Extract the (x, y) coordinate from the center of the cell holding the provided text.  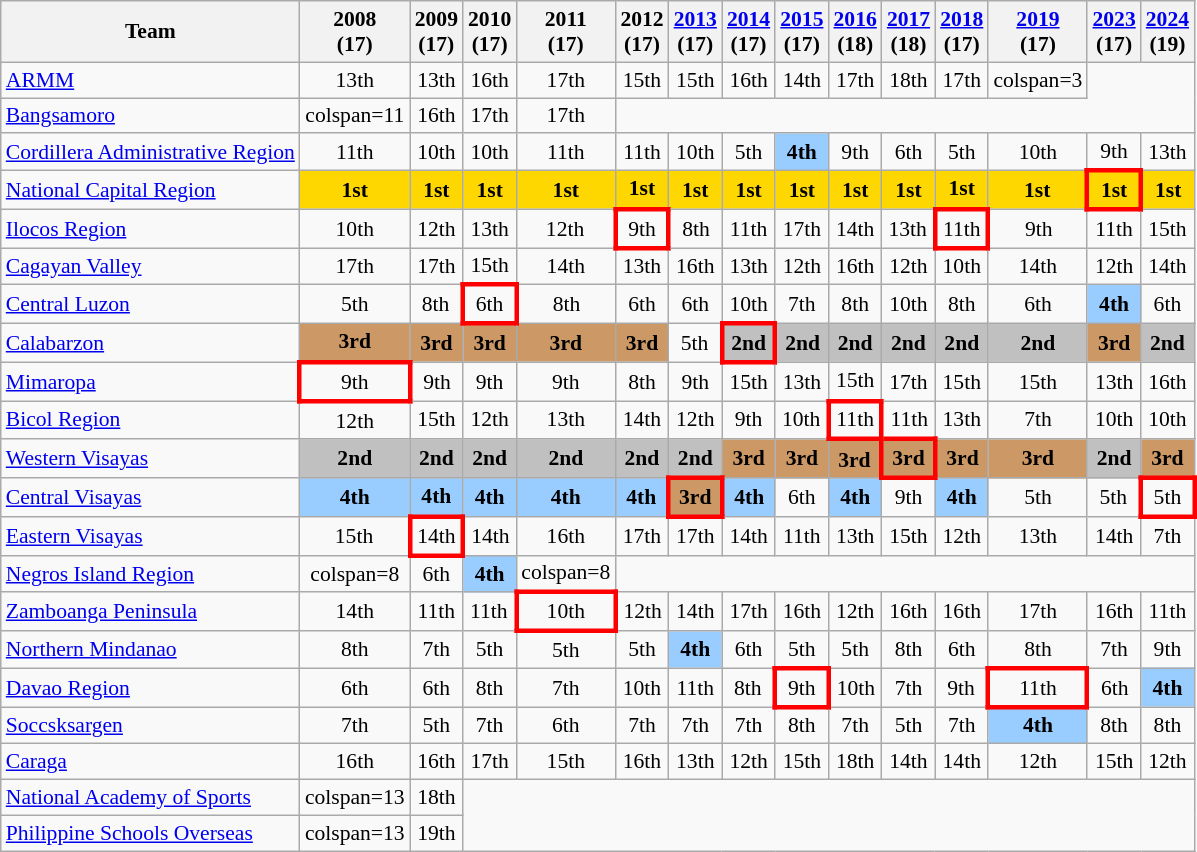
Calabarzon (150, 344)
Soccsksargen (150, 726)
Caraga (150, 762)
Cagayan Valley (150, 266)
Bicol Region (150, 420)
Central Luzon (150, 304)
Central Visayas (150, 498)
19th (436, 833)
2014(17) (748, 32)
2018(17) (962, 32)
Davao Region (150, 688)
Negros Island Region (150, 574)
2015(17) (802, 32)
2009(17) (436, 32)
Eastern Visayas (150, 536)
2016(18) (856, 32)
2010(17) (490, 32)
2023(17) (1114, 32)
2019(17) (1038, 32)
Bangsamoro (150, 116)
2013(17) (696, 32)
Western Visayas (150, 460)
2024(19) (1168, 32)
Zamboanga Peninsula (150, 612)
2011(17) (566, 32)
ARMM (150, 80)
colspan=11 (355, 116)
Team (150, 32)
Philippine Schools Overseas (150, 833)
Cordillera Administrative Region (150, 152)
colspan=3 (1038, 80)
National Academy of Sports (150, 798)
National Capital Region (150, 190)
2008(17) (355, 32)
2017(18) (908, 32)
Mimaropa (150, 382)
Northern Mindanao (150, 650)
Ilocos Region (150, 228)
2012(17) (642, 32)
